Find where the given text appears and provide that cell's center as [X, Y] coordinate. 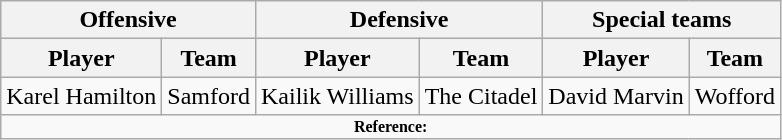
Wofford [734, 96]
Defensive [398, 20]
Samford [209, 96]
Offensive [128, 20]
Karel Hamilton [82, 96]
Kailik Williams [337, 96]
Reference: [391, 127]
The Citadel [481, 96]
David Marvin [616, 96]
Special teams [662, 20]
